Provide the [X, Y] coordinate of the cell's center where the given text is located.  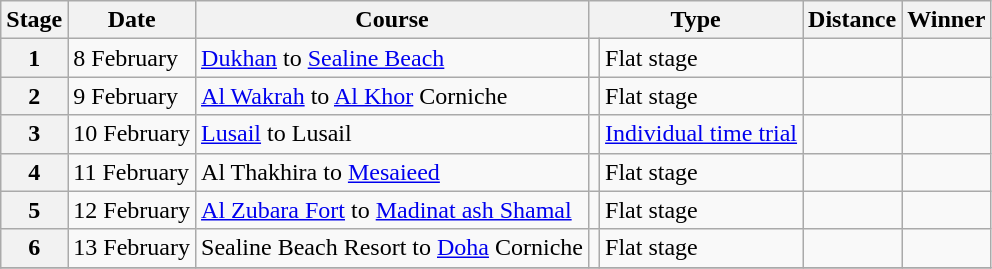
Distance [852, 20]
8 February [132, 58]
Winner [946, 20]
6 [34, 248]
9 February [132, 96]
Type [695, 20]
Individual time trial [702, 134]
Al Thakhira to Mesaieed [392, 172]
13 February [132, 248]
Lusail to Lusail [392, 134]
Al Zubara Fort to Madinat ash Shamal [392, 210]
3 [34, 134]
Date [132, 20]
Stage [34, 20]
4 [34, 172]
Dukhan to Sealine Beach [392, 58]
10 February [132, 134]
1 [34, 58]
Sealine Beach Resort to Doha Corniche [392, 248]
2 [34, 96]
11 February [132, 172]
12 February [132, 210]
Al Wakrah to Al Khor Corniche [392, 96]
Course [392, 20]
5 [34, 210]
